Provide the [X, Y] coordinate of the cell's center where the given text is located.  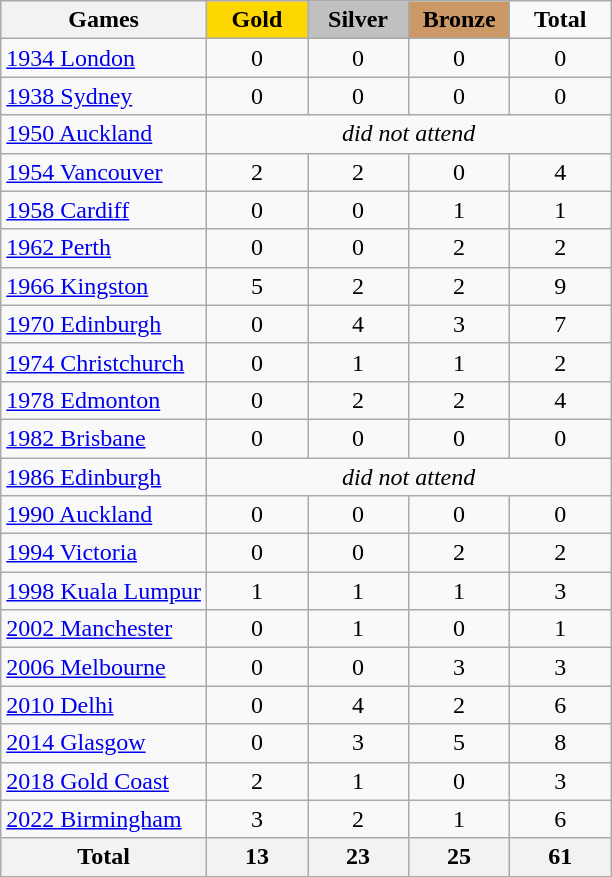
Games [104, 20]
Gold [256, 20]
2002 Manchester [104, 629]
1978 Edmonton [104, 400]
9 [560, 286]
1974 Christchurch [104, 362]
25 [460, 857]
1970 Edinburgh [104, 324]
2014 Glasgow [104, 743]
1938 Sydney [104, 96]
8 [560, 743]
1954 Vancouver [104, 172]
1934 London [104, 58]
1994 Victoria [104, 553]
1990 Auckland [104, 515]
Silver [358, 20]
2022 Birmingham [104, 819]
1982 Brisbane [104, 438]
2018 Gold Coast [104, 781]
1958 Cardiff [104, 210]
23 [358, 857]
1950 Auckland [104, 134]
1962 Perth [104, 248]
1986 Edinburgh [104, 477]
1966 Kingston [104, 286]
Bronze [460, 20]
2006 Melbourne [104, 667]
7 [560, 324]
2010 Delhi [104, 705]
1998 Kuala Lumpur [104, 591]
61 [560, 857]
13 [256, 857]
